Locate the cell with the specified text and output its [x, y] center coordinate. 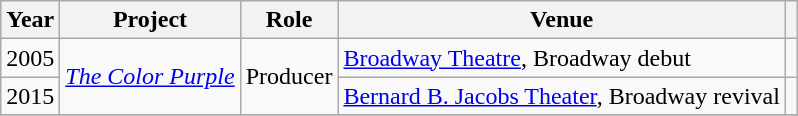
Producer [289, 77]
Role [289, 20]
The Color Purple [150, 77]
Broadway Theatre, Broadway debut [562, 58]
Venue [562, 20]
2005 [30, 58]
Year [30, 20]
Bernard B. Jacobs Theater, Broadway revival [562, 96]
Project [150, 20]
2015 [30, 96]
